Determine the (X, Y) coordinate at the center of the cell enclosing the given text.  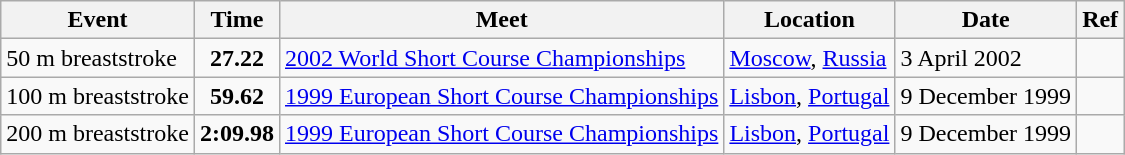
Date (986, 20)
Location (810, 20)
59.62 (236, 96)
50 m breaststroke (98, 58)
Moscow, Russia (810, 58)
200 m breaststroke (98, 134)
27.22 (236, 58)
Event (98, 20)
2:09.98 (236, 134)
Meet (501, 20)
100 m breaststroke (98, 96)
3 April 2002 (986, 58)
Ref (1100, 20)
2002 World Short Course Championships (501, 58)
Time (236, 20)
